Pinpoint the cell where the given text exists, returning its (X, Y) midpoint coordinate. 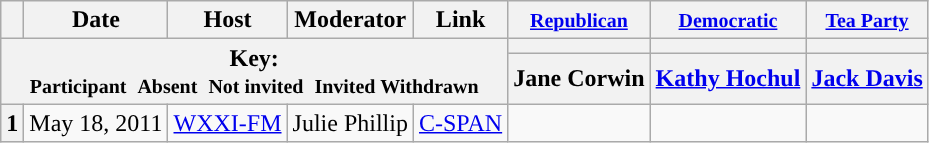
Republican (579, 20)
Jane Corwin (579, 78)
May 18, 2011 (96, 123)
Key: Participant Absent Not invited Invited Withdrawn (254, 72)
Tea Party (867, 20)
C-SPAN (460, 123)
WXXI-FM (228, 123)
Date (96, 20)
Kathy Hochul (728, 78)
Julie Phillip (350, 123)
Host (228, 20)
1 (12, 123)
Link (460, 20)
Moderator (350, 20)
Democratic (728, 20)
Jack Davis (867, 78)
